Identify which cell holds the provided text, then report its (X, Y) central coordinate. 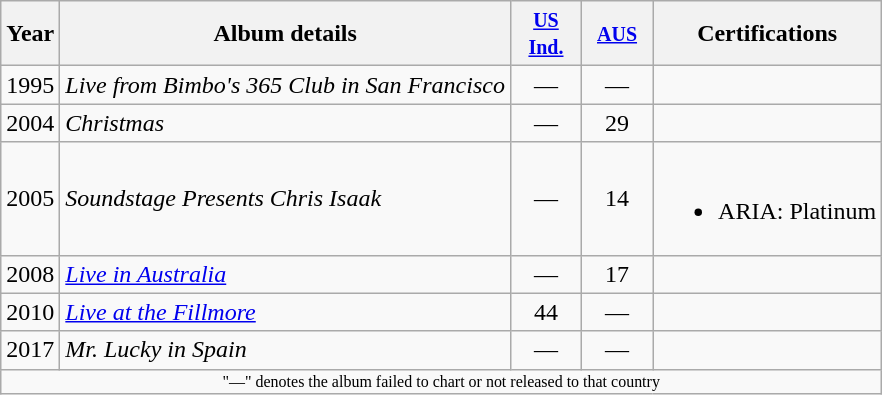
Live at the Fillmore (286, 312)
Soundstage Presents Chris Isaak (286, 198)
Year (30, 34)
29 (618, 123)
Christmas (286, 123)
Live from Bimbo's 365 Club in San Francisco (286, 85)
AUS (618, 34)
2008 (30, 274)
2004 (30, 123)
"—" denotes the album failed to chart or not released to that country (442, 381)
14 (618, 198)
USInd. (546, 34)
Certifications (768, 34)
ARIA: Platinum (768, 198)
2010 (30, 312)
1995 (30, 85)
Mr. Lucky in Spain (286, 350)
2005 (30, 198)
Album details (286, 34)
17 (618, 274)
Live in Australia (286, 274)
44 (546, 312)
2017 (30, 350)
